Return (x, y) of the center of cell containing provided text 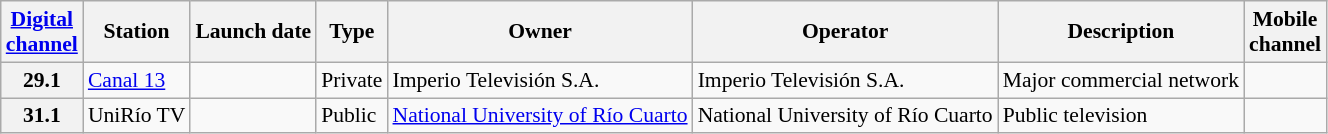
Canal 13 (136, 80)
Type (352, 32)
Owner (540, 32)
Digitalchannel (42, 32)
Public (352, 116)
Description (1121, 32)
Major commercial network (1121, 80)
Operator (846, 32)
29.1 (42, 80)
Private (352, 80)
Station (136, 32)
Mobilechannel (1285, 32)
31.1 (42, 116)
Launch date (253, 32)
Public television (1121, 116)
UniRío TV (136, 116)
